Provide the [X, Y] coordinate of the cell's center where the given text is located.  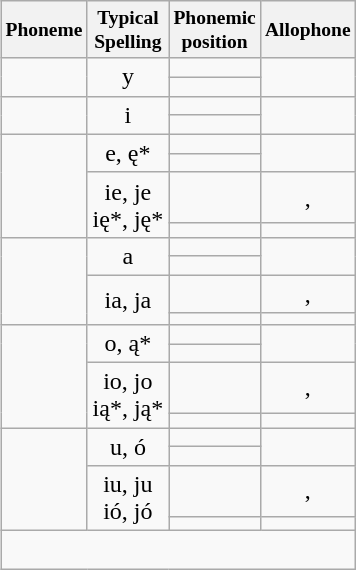
Allophone [308, 30]
o, ą* [128, 343]
y [128, 77]
ie, jeię*, ję* [128, 204]
ia, ja [128, 300]
TypicalSpelling [128, 30]
Phonemicposition [215, 30]
i [128, 115]
a [128, 256]
Phoneme [44, 30]
io, joią*, ją* [128, 396]
iu, juió, jó [128, 498]
e, ę* [128, 153]
u, ó [128, 447]
